From the cell containing the given text, extract its center point as [x, y] coordinate. 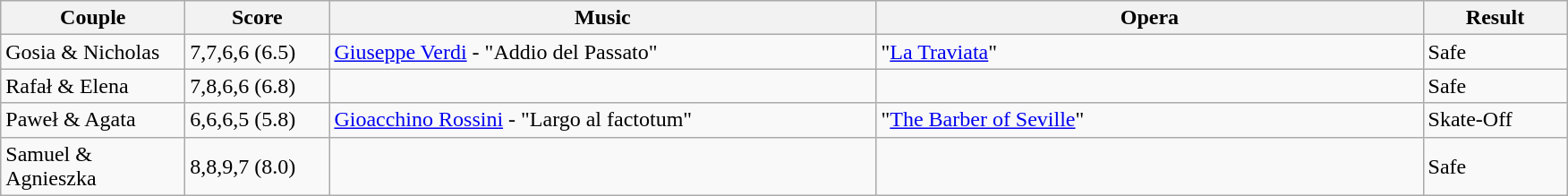
Result [1495, 18]
"La Traviata" [1149, 52]
6,6,6,5 (5.8) [258, 120]
Gioacchino Rossini - "Largo al factotum" [603, 120]
Music [603, 18]
Couple [93, 18]
Score [258, 18]
7,8,6,6 (6.8) [258, 86]
7,7,6,6 (6.5) [258, 52]
Skate-Off [1495, 120]
Paweł & Agata [93, 120]
Opera [1149, 18]
8,8,9,7 (8.0) [258, 166]
Rafał & Elena [93, 86]
Gosia & Nicholas [93, 52]
"The Barber of Seville" [1149, 120]
Giuseppe Verdi - "Addio del Passato" [603, 52]
Samuel & Agnieszka [93, 166]
